Find where the given text appears and provide that cell's center as [x, y] coordinate. 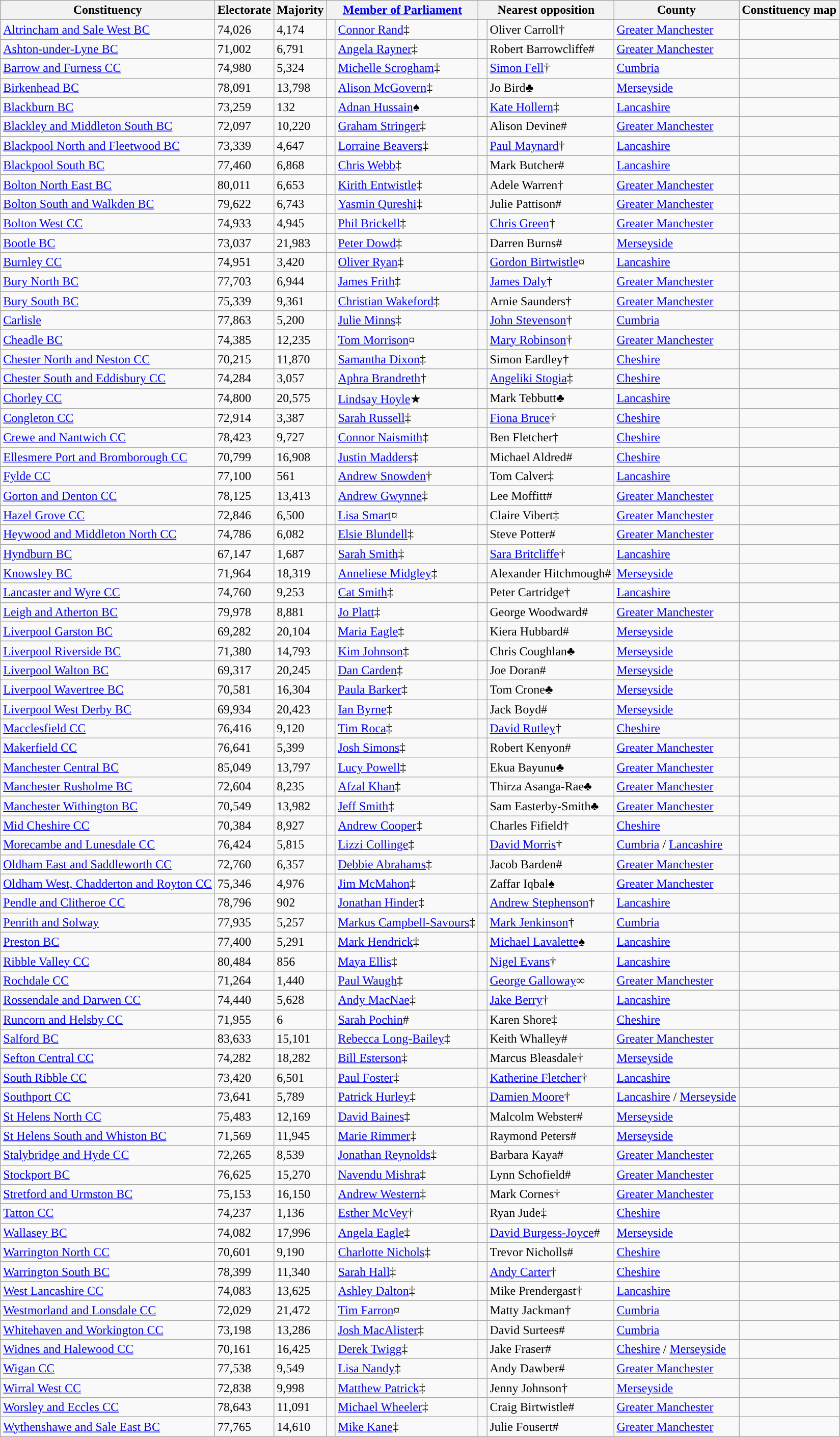
12,169 [301, 1116]
Bootle BC [108, 243]
Lorraine Beavers‡ [407, 146]
David Surtees# [550, 1329]
Anneliese Midgley‡ [407, 573]
74,282 [244, 1058]
Jim McMahon‡ [407, 884]
Lindsay Hoyle★ [407, 398]
69,934 [244, 709]
77,863 [244, 321]
Blackley and Middleton South BC [108, 126]
Electorate [244, 10]
Graham Stringer‡ [407, 126]
6 [301, 1020]
Worsley and Eccles CC [108, 1407]
Crewe and Nantwich CC [108, 438]
70,384 [244, 826]
Mark Hendrick‡ [407, 942]
Chester North and Neston CC [108, 359]
Nigel Evans† [550, 961]
Rossendale and Darwen CC [108, 1000]
Knowsley BC [108, 573]
Cheadle BC [108, 340]
16,425 [301, 1349]
Bill Esterson‡ [407, 1058]
Liverpool West Derby BC [108, 709]
Arnie Saunders† [550, 301]
Chorley CC [108, 398]
Heywood and Middleton North CC [108, 535]
Stretford and Urmston BC [108, 1194]
Oliver Ryan‡ [407, 262]
Mid Cheshire CC [108, 826]
5,399 [301, 748]
6,944 [301, 282]
Julie Pattison# [550, 204]
16,150 [301, 1194]
Warrington South BC [108, 1271]
4,976 [301, 884]
5,815 [301, 845]
Manchester Central BC [108, 767]
Wigan CC [108, 1369]
Liverpool Garston BC [108, 631]
Craig Birtwistle# [550, 1407]
74,800 [244, 398]
Liverpool Walton BC [108, 670]
Liverpool Wavertree BC [108, 689]
George Woodward# [550, 612]
72,265 [244, 1155]
Marie Rimmer‡ [407, 1136]
Jeff Smith‡ [407, 806]
Lizzi Collinge‡ [407, 845]
78,423 [244, 438]
Barrow and Furness CC [108, 68]
71,002 [244, 49]
8,539 [301, 1155]
75,346 [244, 884]
3,420 [301, 262]
Mark Cornes† [550, 1194]
16,908 [301, 457]
Julie Minns‡ [407, 321]
Carlisle [108, 321]
Justin Madders‡ [407, 457]
Gorton and Denton CC [108, 496]
West Lancashire CC [108, 1291]
Andrew Cooper‡ [407, 826]
14,793 [301, 651]
17,996 [301, 1233]
Afzal Khan‡ [407, 787]
Wirral West CC [108, 1388]
69,317 [244, 670]
15,270 [301, 1175]
13,625 [301, 1291]
Tatton CC [108, 1213]
Damien Moore† [550, 1097]
5,789 [301, 1097]
Sefton Central CC [108, 1058]
74,026 [244, 30]
73,259 [244, 107]
902 [301, 903]
Wythenshawe and Sale East BC [108, 1427]
77,765 [244, 1427]
Jonathan Reynolds‡ [407, 1155]
Andrew Gwynne‡ [407, 496]
Yasmin Qureshi‡ [407, 204]
Kiera Hubbard# [550, 631]
74,237 [244, 1213]
Tim Roca‡ [407, 729]
Fylde CC [108, 476]
74,786 [244, 535]
76,416 [244, 729]
78,399 [244, 1271]
Tim Farron¤ [407, 1310]
Trevor Nicholls# [550, 1252]
Navendu Mishra‡ [407, 1175]
Samantha Dixon‡ [407, 359]
Westmorland and Lonsdale CC [108, 1310]
6,791 [301, 49]
20,104 [301, 631]
67,147 [244, 554]
18,319 [301, 573]
1,687 [301, 554]
11,091 [301, 1407]
Adele Warren† [550, 184]
72,838 [244, 1388]
3,057 [301, 379]
Jonathan Hinder‡ [407, 903]
70,215 [244, 359]
Whitehaven and Workington CC [108, 1329]
Andy Carter† [550, 1271]
Ellesmere Port and Bromborough CC [108, 457]
5,200 [301, 321]
8,235 [301, 787]
Michael Aldred# [550, 457]
Ashley Dalton‡ [407, 1291]
Josh MacAlister‡ [407, 1329]
Ian Byrne‡ [407, 709]
11,340 [301, 1271]
73,641 [244, 1097]
Cumbria / Lancashire [676, 845]
Stockport BC [108, 1175]
Elsie Blundell‡ [407, 535]
Salford BC [108, 1039]
77,100 [244, 476]
Christian Wakeford‡ [407, 301]
9,190 [301, 1252]
Malcolm Webster# [550, 1116]
72,846 [244, 515]
77,460 [244, 165]
Alexander Hitchmough# [550, 573]
Matty Jackman† [550, 1310]
Angeliki Stogia‡ [550, 379]
Thirza Asanga-Rae♣ [550, 787]
21,983 [301, 243]
Blackpool South BC [108, 165]
74,284 [244, 379]
Ribble Valley CC [108, 961]
David Rutley† [550, 729]
Pendle and Clitheroe CC [108, 903]
Oldham East and Saddleworth CC [108, 864]
Simon Fell† [550, 68]
Karen Shore‡ [550, 1020]
Angela Eagle‡ [407, 1233]
Bolton West CC [108, 223]
Lisa Smart¤ [407, 515]
Katherine Fletcher† [550, 1078]
Ryan Jude‡ [550, 1213]
Jo Bird♣ [550, 88]
Darren Burns# [550, 243]
Marcus Bleasdale† [550, 1058]
Adnan Hussain♠ [407, 107]
Mark Butcher# [550, 165]
21,472 [301, 1310]
76,625 [244, 1175]
Connor Rand‡ [407, 30]
Andrew Stephenson† [550, 903]
77,703 [244, 282]
Lucy Powell‡ [407, 767]
78,125 [244, 496]
Matthew Patrick‡ [407, 1388]
Tom Morrison¤ [407, 340]
Manchester Withington BC [108, 806]
Andrew Western‡ [407, 1194]
Nearest opposition [546, 10]
73,198 [244, 1329]
Lynn Schofield# [550, 1175]
6,082 [301, 535]
Chris Webb‡ [407, 165]
4,647 [301, 146]
Macclesfield CC [108, 729]
71,264 [244, 980]
Lee Moffitt# [550, 496]
20,423 [301, 709]
5,324 [301, 68]
Constituency map [790, 10]
George Galloway∞ [550, 980]
Oldham West, Chadderton and Royton CC [108, 884]
Constituency [108, 10]
73,339 [244, 146]
Chester South and Eddisbury CC [108, 379]
Stalybridge and Hyde CC [108, 1155]
Wallasey BC [108, 1233]
Maria Eagle‡ [407, 631]
6,868 [301, 165]
South Ribble CC [108, 1078]
13,797 [301, 767]
Sam Easterby-Smith♣ [550, 806]
Maya Ellis‡ [407, 961]
Hazel Grove CC [108, 515]
Chris Coughlan♣ [550, 651]
11,870 [301, 359]
74,933 [244, 223]
Connor Naismith‡ [407, 438]
3,387 [301, 418]
Fiona Bruce† [550, 418]
70,601 [244, 1252]
6,501 [301, 1078]
71,380 [244, 651]
Alison Devine# [550, 126]
1,440 [301, 980]
Leigh and Atherton BC [108, 612]
Birkenhead BC [108, 88]
Peter Dowd‡ [407, 243]
Simon Eardley† [550, 359]
132 [301, 107]
Steve Potter# [550, 535]
4,945 [301, 223]
Southport CC [108, 1097]
5,291 [301, 942]
83,633 [244, 1039]
74,385 [244, 340]
72,914 [244, 418]
Sarah Pochin# [407, 1020]
Liverpool Riverside BC [108, 651]
Hyndburn BC [108, 554]
18,282 [301, 1058]
Michael Wheeler‡ [407, 1407]
15,101 [301, 1039]
6,743 [301, 204]
Charles Fifield† [550, 826]
70,799 [244, 457]
Bury North BC [108, 282]
71,964 [244, 573]
Andrew Snowden† [407, 476]
76,641 [244, 748]
Claire Vibert‡ [550, 515]
5,257 [301, 922]
Jacob Barden# [550, 864]
77,400 [244, 942]
Raymond Peters# [550, 1136]
13,798 [301, 88]
Sarah Russell‡ [407, 418]
8,881 [301, 612]
9,549 [301, 1369]
77,935 [244, 922]
72,760 [244, 864]
Tom Crone♣ [550, 689]
13,413 [301, 496]
Cat Smith‡ [407, 593]
73,037 [244, 243]
Michael Lavalette♠ [550, 942]
72,604 [244, 787]
Paul Maynard† [550, 146]
Chris Green† [550, 223]
Makerfield CC [108, 748]
Rochdale CC [108, 980]
74,760 [244, 593]
78,091 [244, 88]
Sara Britcliffe† [550, 554]
Paul Waugh‡ [407, 980]
12,235 [301, 340]
74,082 [244, 1233]
Keith Whalley# [550, 1039]
Jake Berry† [550, 1000]
Gordon Birtwistle¤ [550, 262]
Paul Foster‡ [407, 1078]
Ashton-under-Lyne BC [108, 49]
Blackpool North and Fleetwood BC [108, 146]
James Daly† [550, 282]
14,610 [301, 1427]
16,304 [301, 689]
Robert Kenyon# [550, 748]
Josh Simons‡ [407, 748]
Patrick Hurley‡ [407, 1097]
Derek Twigg‡ [407, 1349]
Debbie Abrahams‡ [407, 864]
13,286 [301, 1329]
David Burgess-Joyce# [550, 1233]
St Helens North CC [108, 1116]
74,083 [244, 1291]
Bolton North East BC [108, 184]
Esther McVey† [407, 1213]
78,643 [244, 1407]
Zaffar Iqbal♠ [550, 884]
Morecambe and Lunesdale CC [108, 845]
Kirith Entwistle‡ [407, 184]
9,727 [301, 438]
Angela Rayner‡ [407, 49]
Barbara Kaya# [550, 1155]
Manchester Rusholme BC [108, 787]
8,927 [301, 826]
85,049 [244, 767]
Mark Tebbutt♣ [550, 398]
76,424 [244, 845]
5,628 [301, 1000]
County [676, 10]
Mary Robinson† [550, 340]
Mike Prendergast† [550, 1291]
Burnley CC [108, 262]
6,500 [301, 515]
James Frith‡ [407, 282]
20,575 [301, 398]
78,796 [244, 903]
Ekua Bayunu♣ [550, 767]
Jo Platt‡ [407, 612]
Paula Barker‡ [407, 689]
Charlotte Nichols‡ [407, 1252]
73,420 [244, 1078]
856 [301, 961]
11,945 [301, 1136]
71,955 [244, 1020]
Sarah Hall‡ [407, 1271]
79,622 [244, 204]
9,253 [301, 593]
561 [301, 476]
6,357 [301, 864]
Preston BC [108, 942]
80,011 [244, 184]
75,153 [244, 1194]
20,245 [301, 670]
Rebecca Long-Bailey‡ [407, 1039]
Lancashire / Merseyside [676, 1097]
Alison McGovern‡ [407, 88]
Jake Fraser# [550, 1349]
Lancaster and Wyre CC [108, 593]
Jenny Johnson† [550, 1388]
Michelle Scrogham‡ [407, 68]
Ben Fletcher† [550, 438]
Tom Calver‡ [550, 476]
Sarah Smith‡ [407, 554]
6,653 [301, 184]
Oliver Carroll† [550, 30]
Bury South BC [108, 301]
Markus Campbell-Savours‡ [407, 922]
74,440 [244, 1000]
72,029 [244, 1310]
David Morris† [550, 845]
Penrith and Solway [108, 922]
David Baines‡ [407, 1116]
Joe Doran# [550, 670]
70,161 [244, 1349]
Majority [301, 10]
72,097 [244, 126]
Kim Johnson‡ [407, 651]
Phil Brickell‡ [407, 223]
Mark Jenkinson† [550, 922]
Dan Carden‡ [407, 670]
Warrington North CC [108, 1252]
Bolton South and Walkden BC [108, 204]
Andy MacNae‡ [407, 1000]
4,174 [301, 30]
Robert Barrowcliffe# [550, 49]
69,282 [244, 631]
St Helens South and Whiston BC [108, 1136]
74,980 [244, 68]
10,220 [301, 126]
1,136 [301, 1213]
John Stevenson† [550, 321]
Julie Fousert# [550, 1427]
Peter Cartridge† [550, 593]
74,951 [244, 262]
Runcorn and Helsby CC [108, 1020]
Congleton CC [108, 418]
71,569 [244, 1136]
9,998 [301, 1388]
Mike Kane‡ [407, 1427]
75,483 [244, 1116]
Cheshire / Merseyside [676, 1349]
Lisa Nandy‡ [407, 1369]
70,581 [244, 689]
Andy Dawber# [550, 1369]
Kate Hollern‡ [550, 107]
79,978 [244, 612]
9,361 [301, 301]
Blackburn BC [108, 107]
Aphra Brandreth† [407, 379]
Jack Boyd# [550, 709]
Altrincham and Sale West BC [108, 30]
80,484 [244, 961]
Widnes and Halewood CC [108, 1349]
70,549 [244, 806]
9,120 [301, 729]
13,982 [301, 806]
Member of Parliament [402, 10]
75,339 [244, 301]
77,538 [244, 1369]
